Locate the cell with the specified text and output its [x, y] center coordinate. 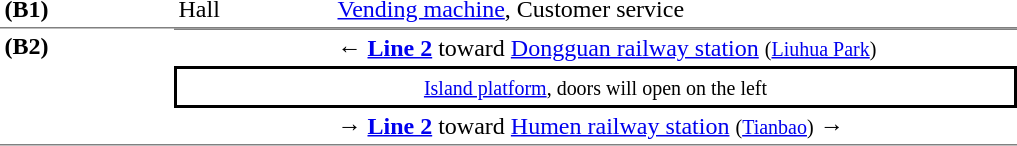
Island platform, doors will open on the left [596, 87]
→ Line 2 toward Humen railway station (Tianbao) → [675, 127]
(B2) [87, 86]
← Line 2 toward Dongguan railway station (Liuhua Park) [675, 47]
